Locate the cell with the specified text and output its (X, Y) center coordinate. 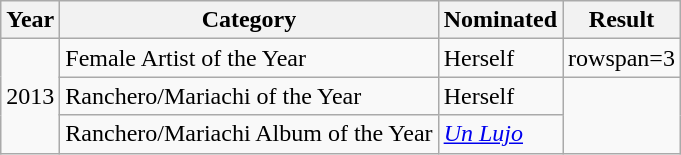
Ranchero/Mariachi of the Year (249, 96)
Nominated (500, 20)
Result (622, 20)
Un Lujo (500, 134)
2013 (30, 96)
Year (30, 20)
Ranchero/Mariachi Album of the Year (249, 134)
Female Artist of the Year (249, 58)
rowspan=3 (622, 58)
Category (249, 20)
